Return the [X, Y] coordinate for the center point of the cell that contains the specified text.  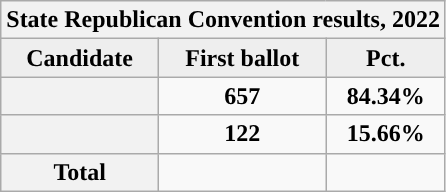
Total [80, 172]
15.66% [386, 134]
657 [243, 96]
122 [243, 134]
Candidate [80, 58]
84.34% [386, 96]
First ballot [243, 58]
State Republican Convention results, 2022 [224, 20]
Pct. [386, 58]
